Output the [X, Y] coordinate of the center of the cell containing the given text.  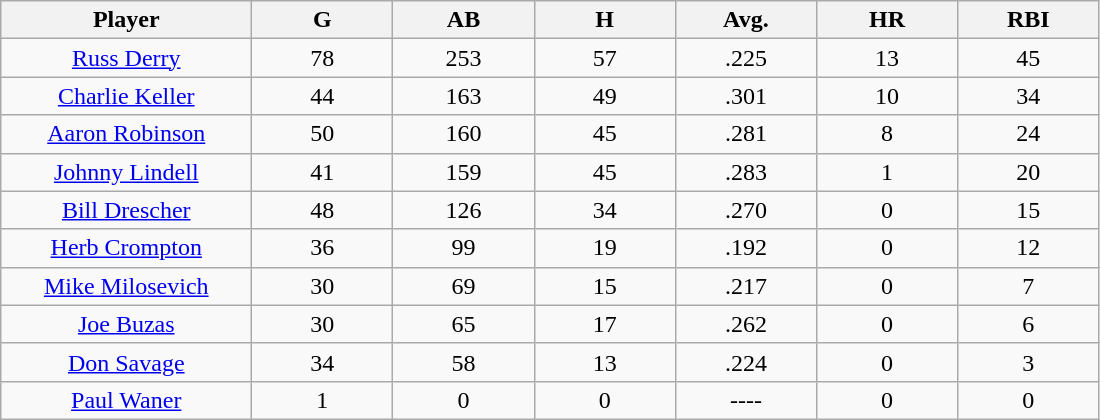
.283 [746, 172]
7 [1028, 286]
69 [464, 286]
.217 [746, 286]
---- [746, 400]
H [604, 20]
HR [886, 20]
Johnny Lindell [126, 172]
.270 [746, 210]
.224 [746, 362]
RBI [1028, 20]
6 [1028, 324]
.301 [746, 96]
163 [464, 96]
AB [464, 20]
57 [604, 58]
17 [604, 324]
3 [1028, 362]
41 [322, 172]
58 [464, 362]
.281 [746, 134]
Avg. [746, 20]
Don Savage [126, 362]
8 [886, 134]
Herb Crompton [126, 248]
253 [464, 58]
Paul Waner [126, 400]
Charlie Keller [126, 96]
159 [464, 172]
19 [604, 248]
.262 [746, 324]
20 [1028, 172]
G [322, 20]
12 [1028, 248]
Aaron Robinson [126, 134]
Bill Drescher [126, 210]
78 [322, 58]
44 [322, 96]
50 [322, 134]
36 [322, 248]
24 [1028, 134]
.225 [746, 58]
49 [604, 96]
Mike Milosevich [126, 286]
10 [886, 96]
.192 [746, 248]
Joe Buzas [126, 324]
Russ Derry [126, 58]
160 [464, 134]
Player [126, 20]
48 [322, 210]
99 [464, 248]
126 [464, 210]
65 [464, 324]
